Output the (x, y) coordinate of the center of the cell containing the given text.  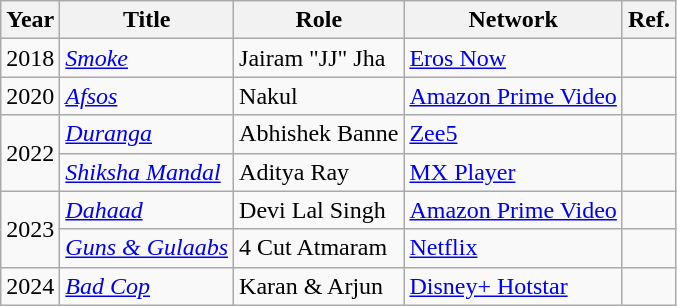
2022 (30, 153)
Duranga (147, 134)
Dahaad (147, 210)
Eros Now (513, 58)
Guns & Gulaabs (147, 248)
Jairam "JJ" Jha (319, 58)
Disney+ Hotstar (513, 286)
Ref. (648, 20)
Bad Cop (147, 286)
Smoke (147, 58)
2018 (30, 58)
Title (147, 20)
Nakul (319, 96)
Shiksha Mandal (147, 172)
2023 (30, 229)
Abhishek Banne (319, 134)
Zee5 (513, 134)
Role (319, 20)
2024 (30, 286)
Year (30, 20)
Aditya Ray (319, 172)
MX Player (513, 172)
Netflix (513, 248)
Afsos (147, 96)
Devi Lal Singh (319, 210)
Karan & Arjun (319, 286)
Network (513, 20)
2020 (30, 96)
4 Cut Atmaram (319, 248)
